Capture the cell that displays the provided text and extract its (x, y) central coordinate. 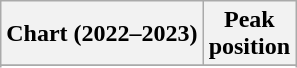
Chart (2022–2023) (102, 34)
Peakposition (249, 34)
